Find where the given text appears and provide that cell's center as [x, y] coordinate. 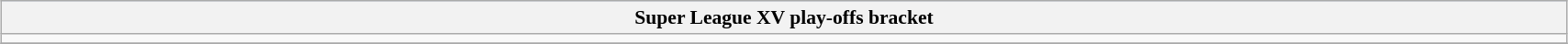
Super League XV play-offs bracket [784, 17]
